Capture the cell that displays the provided text and extract its [x, y] central coordinate. 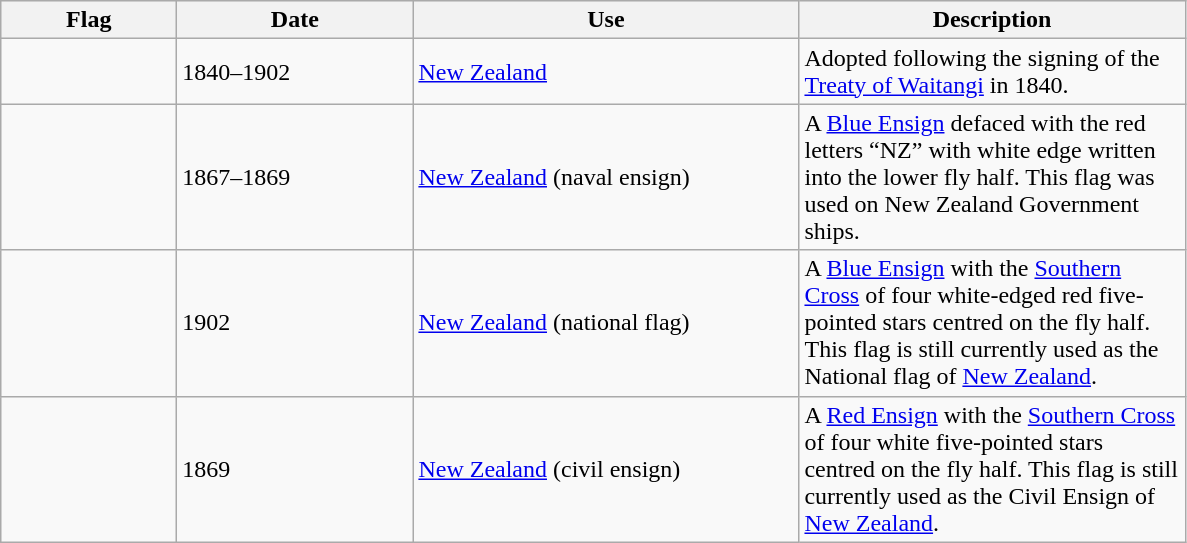
1869 [295, 469]
New Zealand (naval ensign) [606, 177]
New Zealand [606, 72]
New Zealand (civil ensign) [606, 469]
1840–1902 [295, 72]
Date [295, 20]
Flag [89, 20]
Description [992, 20]
A Blue Ensign defaced with the red letters “NZ” with white edge written into the lower fly half. This flag was used on New Zealand Government ships. [992, 177]
1867–1869 [295, 177]
Use [606, 20]
Adopted following the signing of the Treaty of Waitangi in 1840. [992, 72]
New Zealand (national flag) [606, 323]
1902 [295, 323]
